Locate the cell with the specified text and output its (x, y) center coordinate. 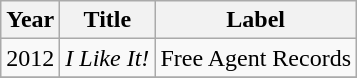
Year (30, 20)
Label (256, 20)
Title (108, 20)
2012 (30, 58)
I Like It! (108, 58)
Free Agent Records (256, 58)
